Capture the cell that displays the provided text and extract its (X, Y) central coordinate. 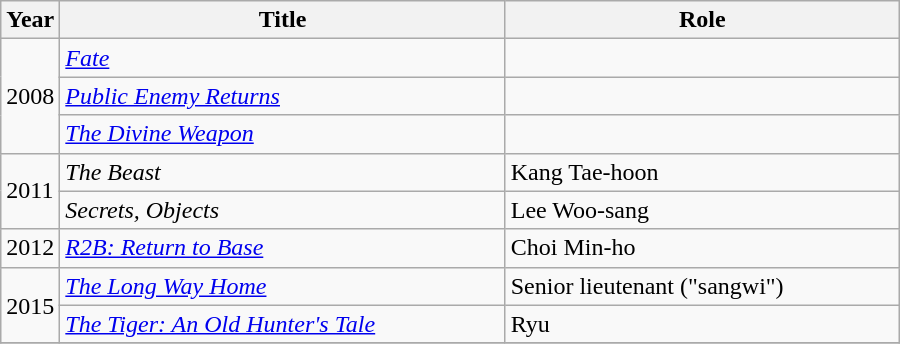
Kang Tae-hoon (702, 172)
2015 (30, 305)
Choi Min-ho (702, 248)
Fate (282, 58)
Senior lieutenant ("sangwi") (702, 286)
Lee Woo-sang (702, 210)
Public Enemy Returns (282, 96)
The Beast (282, 172)
Year (30, 20)
2011 (30, 191)
Role (702, 20)
2008 (30, 96)
Ryu (702, 324)
2012 (30, 248)
R2B: Return to Base (282, 248)
Title (282, 20)
The Divine Weapon (282, 134)
Secrets, Objects (282, 210)
The Tiger: An Old Hunter's Tale (282, 324)
The Long Way Home (282, 286)
